For the text-containing cell, return its midpoint in [x, y] coordinate format. 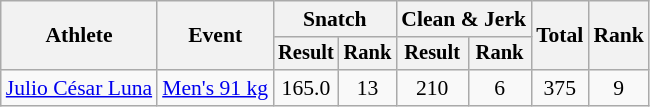
Total [560, 36]
13 [368, 88]
9 [618, 88]
Athlete [79, 36]
Julio César Luna [79, 88]
210 [432, 88]
Men's 91 kg [215, 88]
6 [500, 88]
Snatch [334, 19]
165.0 [306, 88]
Event [215, 36]
375 [560, 88]
Clean & Jerk [464, 19]
